Scan for the cell matching the given text and deliver its [X, Y] coordinate at center. 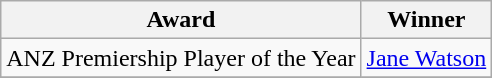
Winner [426, 20]
Award [181, 20]
Jane Watson [426, 58]
ANZ Premiership Player of the Year [181, 58]
